Capture the cell that displays the provided text and extract its (x, y) central coordinate. 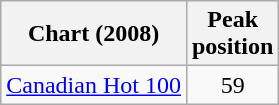
59 (232, 85)
Peakposition (232, 34)
Chart (2008) (94, 34)
Canadian Hot 100 (94, 85)
